Return (x, y) of the center of cell containing provided text 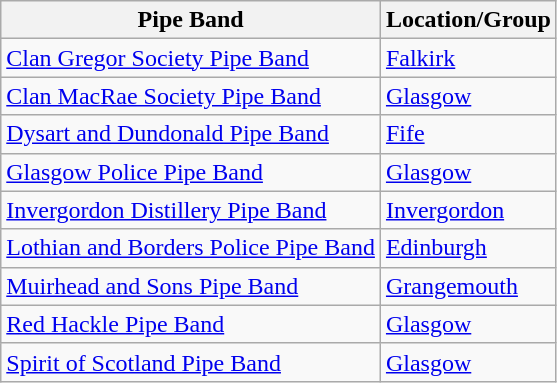
Spirit of Scotland Pipe Band (191, 362)
Lothian and Borders Police Pipe Band (191, 248)
Clan MacRae Society Pipe Band (191, 96)
Location/Group (468, 20)
Muirhead and Sons Pipe Band (191, 286)
Grangemouth (468, 286)
Glasgow Police Pipe Band (191, 172)
Invergordon (468, 210)
Red Hackle Pipe Band (191, 324)
Edinburgh (468, 248)
Clan Gregor Society Pipe Band (191, 58)
Fife (468, 134)
Invergordon Distillery Pipe Band (191, 210)
Pipe Band (191, 20)
Dysart and Dundonald Pipe Band (191, 134)
Falkirk (468, 58)
